Provide the [X, Y] coordinate of the cell's center where the given text is located.  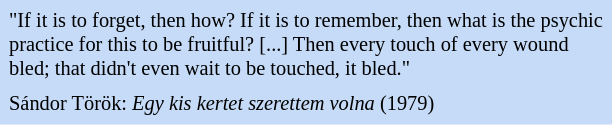
Sándor Török: Egy kis kertet szerettem volna (1979) [306, 104]
